Output the (x, y) coordinate of the center of the cell containing the given text.  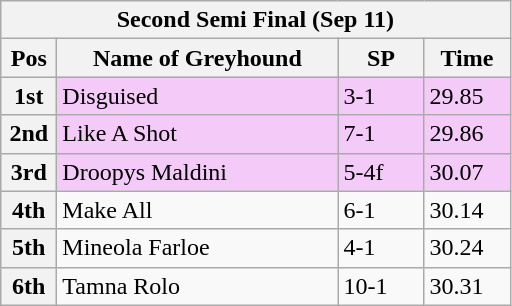
SP (381, 58)
Second Semi Final (Sep 11) (256, 20)
4-1 (381, 248)
3-1 (381, 96)
Disguised (198, 96)
Like A Shot (198, 134)
3rd (29, 172)
6th (29, 286)
Pos (29, 58)
2nd (29, 134)
30.14 (467, 210)
Make All (198, 210)
Droopys Maldini (198, 172)
6-1 (381, 210)
1st (29, 96)
30.24 (467, 248)
7-1 (381, 134)
Time (467, 58)
30.07 (467, 172)
29.85 (467, 96)
30.31 (467, 286)
Name of Greyhound (198, 58)
Tamna Rolo (198, 286)
5-4f (381, 172)
10-1 (381, 286)
5th (29, 248)
Mineola Farloe (198, 248)
4th (29, 210)
29.86 (467, 134)
